Provide the [x, y] coordinate of the cell's center where the given text is located.  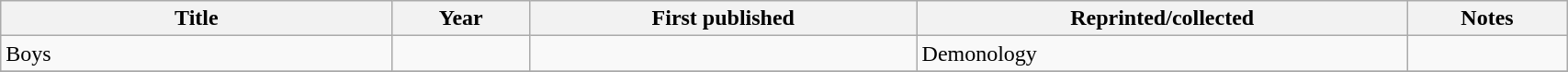
Boys [197, 54]
Year [461, 18]
Title [197, 18]
Demonology [1162, 54]
Notes [1486, 18]
First published [723, 18]
Reprinted/collected [1162, 18]
